Extract the [x, y] coordinate from the center of the cell holding the provided text.  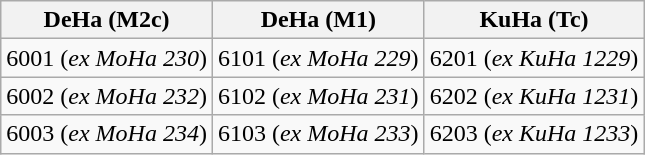
DeHa (M1) [318, 20]
6201 (ex KuHa 1229) [534, 58]
6003 (ex MoHa 234) [107, 134]
6001 (ex MoHa 230) [107, 58]
6202 (ex KuHa 1231) [534, 96]
6103 (ex MoHa 233) [318, 134]
6002 (ex MoHa 232) [107, 96]
6203 (ex KuHa 1233) [534, 134]
6102 (ex MoHa 231) [318, 96]
6101 (ex MoHa 229) [318, 58]
DeHa (M2c) [107, 20]
KuHa (Tc) [534, 20]
